Identify which cell holds the provided text, then report its [x, y] central coordinate. 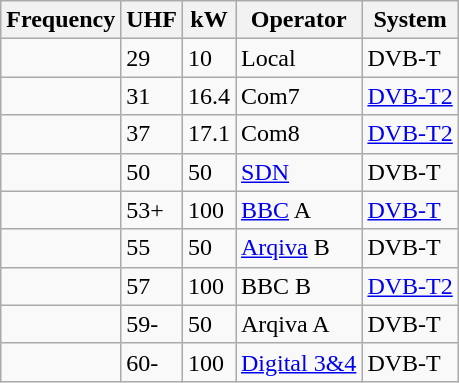
Arqiva B [299, 248]
55 [152, 248]
10 [208, 58]
Com7 [299, 96]
59- [152, 324]
Frequency [61, 20]
BBC B [299, 286]
17.1 [208, 134]
57 [152, 286]
Arqiva A [299, 324]
60- [152, 362]
16.4 [208, 96]
kW [208, 20]
53+ [152, 210]
UHF [152, 20]
Digital 3&4 [299, 362]
System [410, 20]
29 [152, 58]
Operator [299, 20]
Local [299, 58]
Com8 [299, 134]
SDN [299, 172]
BBC A [299, 210]
31 [152, 96]
37 [152, 134]
